Provide the [X, Y] coordinate of the cell's center where the given text is located.  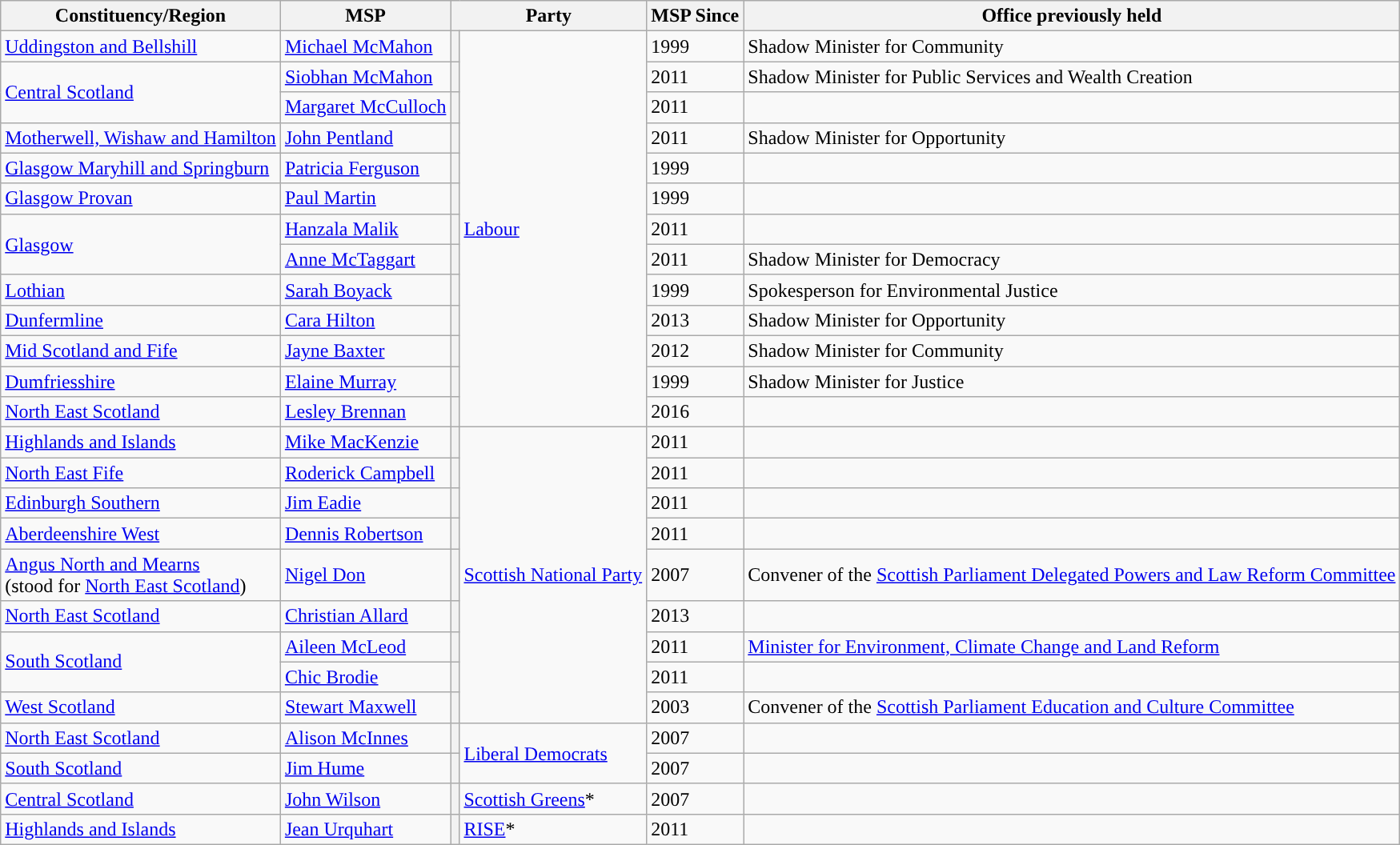
MSP Since [695, 16]
2012 [695, 350]
Party [549, 16]
Dennis Robertson [365, 534]
Jim Hume [365, 768]
West Scotland [141, 707]
Aileen McLeod [365, 647]
Aberdeenshire West [141, 534]
Jean Urquhart [365, 829]
Liberal Democrats [553, 753]
Convener of the Scottish Parliament Education and Culture Committee [1072, 707]
Hanzala Malik [365, 229]
Shadow Minister for Justice [1072, 382]
Anne McTaggart [365, 259]
Scottish National Party [553, 575]
Edinburgh Southern [141, 503]
2016 [695, 412]
Mid Scotland and Fife [141, 350]
Shadow Minister for Public Services and Wealth Creation [1072, 77]
Spokesperson for Environmental Justice [1072, 290]
Angus North and Mearns(stood for North East Scotland) [141, 575]
Lothian [141, 290]
John Wilson [365, 799]
Cara Hilton [365, 320]
Minister for Environment, Climate Change and Land Reform [1072, 647]
Uddingston and Bellshill [141, 46]
Shadow Minister for Democracy [1072, 259]
Nigel Don [365, 575]
North East Fife [141, 473]
Labour [553, 229]
Glasgow Provan [141, 198]
Dunfermline [141, 320]
Siobhan McMahon [365, 77]
Margaret McCulloch [365, 107]
RISE* [553, 829]
Stewart Maxwell [365, 707]
Chic Brodie [365, 677]
Motherwell, Wishaw and Hamilton [141, 138]
Dumfriesshire [141, 382]
Glasgow [141, 244]
Paul Martin [365, 198]
Roderick Campbell [365, 473]
Alison McInnes [365, 738]
MSP [365, 16]
Sarah Boyack [365, 290]
Mike MacKenzie [365, 443]
Jim Eadie [365, 503]
Elaine Murray [365, 382]
Constituency/Region [141, 16]
Patricia Ferguson [365, 168]
John Pentland [365, 138]
2003 [695, 707]
Glasgow Maryhill and Springburn [141, 168]
Scottish Greens* [553, 799]
Lesley Brennan [365, 412]
Michael McMahon [365, 46]
Office previously held [1072, 16]
Convener of the Scottish Parliament Delegated Powers and Law Reform Committee [1072, 575]
Jayne Baxter [365, 350]
Christian Allard [365, 616]
